From the cell containing the given text, extract its center point as [x, y] coordinate. 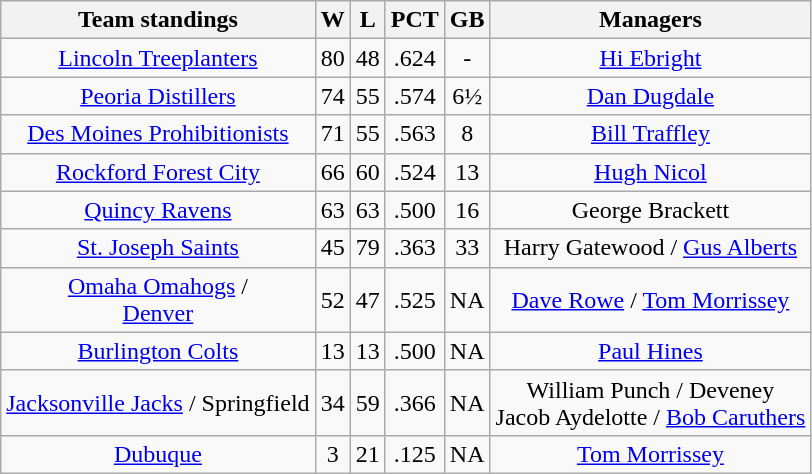
Hi Ebright [650, 58]
79 [368, 248]
St. Joseph Saints [158, 248]
52 [332, 300]
6½ [467, 96]
.525 [414, 300]
66 [332, 172]
34 [332, 402]
Managers [650, 20]
.363 [414, 248]
George Brackett [650, 210]
Peoria Distillers [158, 96]
Dubuque [158, 454]
74 [332, 96]
L [368, 20]
.563 [414, 134]
Omaha Omahogs / Denver [158, 300]
Lincoln Treeplanters [158, 58]
47 [368, 300]
GB [467, 20]
Bill Traffley [650, 134]
Harry Gatewood / Gus Alberts [650, 248]
Burlington Colts [158, 351]
80 [332, 58]
.524 [414, 172]
3 [332, 454]
PCT [414, 20]
.125 [414, 454]
60 [368, 172]
48 [368, 58]
Paul Hines [650, 351]
.366 [414, 402]
W [332, 20]
Rockford Forest City [158, 172]
Des Moines Prohibitionists [158, 134]
59 [368, 402]
33 [467, 248]
.624 [414, 58]
21 [368, 454]
Hugh Nicol [650, 172]
71 [332, 134]
Dave Rowe / Tom Morrissey [650, 300]
Quincy Ravens [158, 210]
Tom Morrissey [650, 454]
William Punch / Deveney Jacob Aydelotte / Bob Caruthers [650, 402]
45 [332, 248]
8 [467, 134]
.574 [414, 96]
Dan Dugdale [650, 96]
Jacksonville Jacks / Springfield [158, 402]
- [467, 58]
Team standings [158, 20]
16 [467, 210]
